Extract the (x, y) coordinate from the center of the cell holding the provided text.  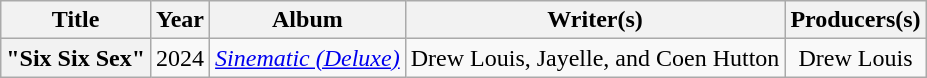
Title (76, 20)
2024 (180, 58)
Drew Louis, Jayelle, and Coen Hutton (595, 58)
Drew Louis (856, 58)
"Six Six Sex" (76, 58)
Writer(s) (595, 20)
Year (180, 20)
Album (308, 20)
Producers(s) (856, 20)
Sinematic (Deluxe) (308, 58)
